Capture the cell that displays the provided text and extract its [x, y] central coordinate. 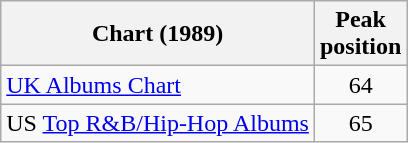
Chart (1989) [158, 34]
UK Albums Chart [158, 85]
65 [360, 123]
64 [360, 85]
Peakposition [360, 34]
US Top R&B/Hip-Hop Albums [158, 123]
